Provide the [X, Y] coordinate of the cell's center where the given text is located.  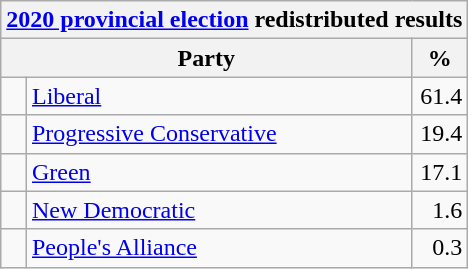
Green [218, 172]
People's Alliance [218, 248]
Party [206, 58]
Liberal [218, 96]
17.1 [440, 172]
61.4 [440, 96]
2020 provincial election redistributed results [234, 20]
0.3 [440, 248]
New Democratic [218, 210]
Progressive Conservative [218, 134]
1.6 [440, 210]
% [440, 58]
19.4 [440, 134]
